Output the [x, y] coordinate of the center of the cell containing the given text.  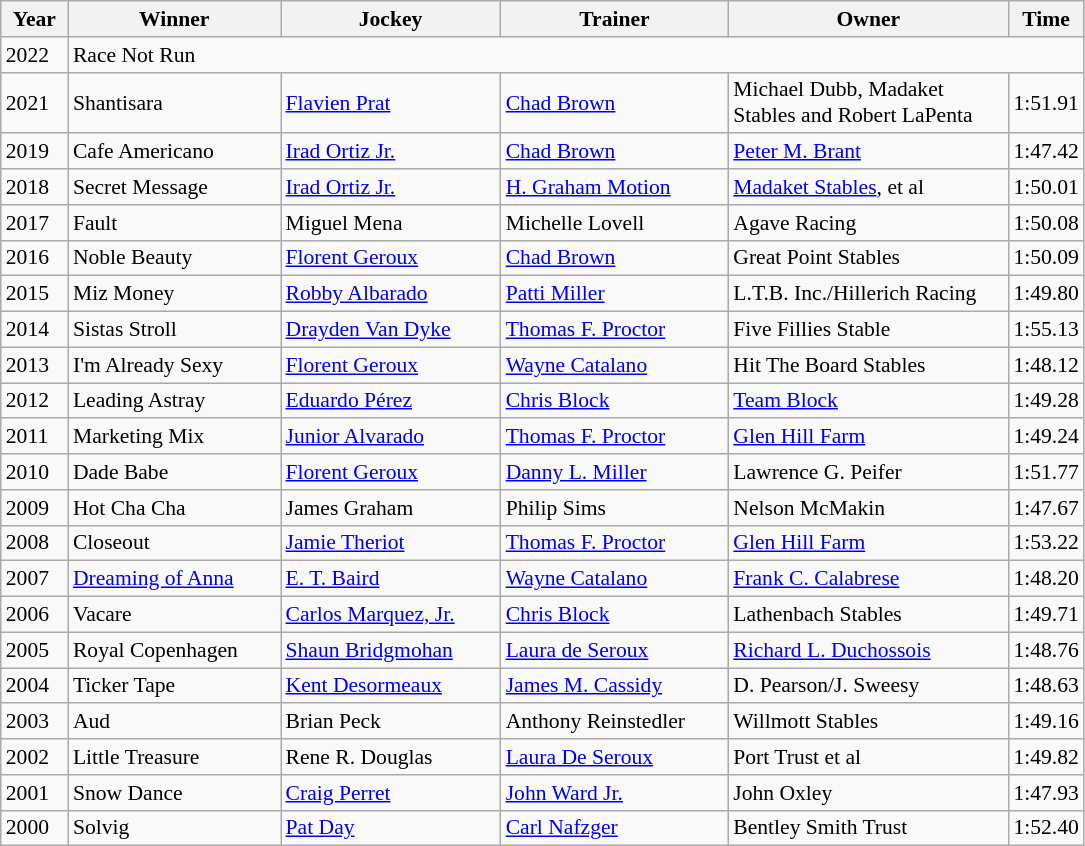
Closeout [174, 543]
1:49.82 [1046, 757]
I'm Already Sexy [174, 365]
1:49.24 [1046, 437]
Craig Perret [390, 793]
Nelson McMakin [868, 508]
Trainer [615, 19]
E. T. Baird [390, 579]
John Oxley [868, 793]
Time [1046, 19]
Richard L. Duchossois [868, 650]
2008 [34, 543]
2010 [34, 472]
2014 [34, 330]
2016 [34, 258]
Michael Dubb, Madaket Stables and Robert LaPenta [868, 102]
2018 [34, 187]
Anthony Reinstedler [615, 722]
2001 [34, 793]
Race Not Run [576, 55]
Team Block [868, 401]
1:48.12 [1046, 365]
Snow Dance [174, 793]
2002 [34, 757]
Miz Money [174, 294]
Five Fillies Stable [868, 330]
Danny L. Miller [615, 472]
1:47.42 [1046, 152]
2011 [34, 437]
1:47.93 [1046, 793]
2015 [34, 294]
L.T.B. Inc./Hillerich Racing [868, 294]
Bentley Smith Trust [868, 828]
Winner [174, 19]
Flavien Prat [390, 102]
Dade Babe [174, 472]
Miguel Mena [390, 223]
Lathenbach Stables [868, 615]
Eduardo Pérez [390, 401]
Solvig [174, 828]
1:49.16 [1046, 722]
Great Point Stables [868, 258]
1:50.08 [1046, 223]
Hot Cha Cha [174, 508]
John Ward Jr. [615, 793]
Leading Astray [174, 401]
Robby Albarado [390, 294]
Dreaming of Anna [174, 579]
James M. Cassidy [615, 686]
H. Graham Motion [615, 187]
D. Pearson/J. Sweesy [868, 686]
2013 [34, 365]
Port Trust et al [868, 757]
1:52.40 [1046, 828]
Frank C. Calabrese [868, 579]
Owner [868, 19]
1:53.22 [1046, 543]
Pat Day [390, 828]
Cafe Americano [174, 152]
2009 [34, 508]
2012 [34, 401]
Rene R. Douglas [390, 757]
1:48.63 [1046, 686]
Shaun Bridgmohan [390, 650]
Royal Copenhagen [174, 650]
Laura De Seroux [615, 757]
Jockey [390, 19]
1:48.20 [1046, 579]
James Graham [390, 508]
2005 [34, 650]
Michelle Lovell [615, 223]
Laura de Seroux [615, 650]
Kent Desormeaux [390, 686]
Year [34, 19]
Carlos Marquez, Jr. [390, 615]
2017 [34, 223]
Noble Beauty [174, 258]
2004 [34, 686]
1:49.71 [1046, 615]
2006 [34, 615]
1:47.67 [1046, 508]
Patti Miller [615, 294]
1:51.77 [1046, 472]
Lawrence G. Peifer [868, 472]
1:49.28 [1046, 401]
2007 [34, 579]
Willmott Stables [868, 722]
Vacare [174, 615]
Peter M. Brant [868, 152]
Little Treasure [174, 757]
1:48.76 [1046, 650]
Fault [174, 223]
1:50.09 [1046, 258]
2000 [34, 828]
Secret Message [174, 187]
2003 [34, 722]
Sistas Stroll [174, 330]
Brian Peck [390, 722]
Drayden Van Dyke [390, 330]
Carl Nafzger [615, 828]
Aud [174, 722]
Shantisara [174, 102]
1:51.91 [1046, 102]
1:55.13 [1046, 330]
2022 [34, 55]
Junior Alvarado [390, 437]
Madaket Stables, et al [868, 187]
2021 [34, 102]
1:50.01 [1046, 187]
Philip Sims [615, 508]
Ticker Tape [174, 686]
2019 [34, 152]
Jamie Theriot [390, 543]
Marketing Mix [174, 437]
Agave Racing [868, 223]
1:49.80 [1046, 294]
Hit The Board Stables [868, 365]
